Detect which cell encompasses the target text, then output its [X, Y] center coordinate. 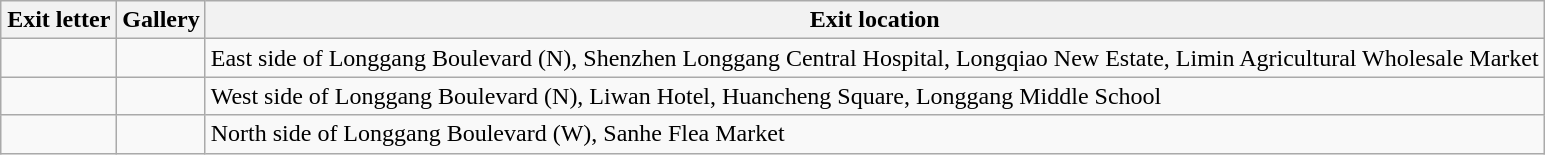
Gallery [161, 20]
West side of Longgang Boulevard (N), Liwan Hotel, Huancheng Square, Longgang Middle School [874, 96]
North side of Longgang Boulevard (W), Sanhe Flea Market [874, 134]
Exit letter [59, 20]
East side of Longgang Boulevard (N), Shenzhen Longgang Central Hospital, Longqiao New Estate, Limin Agricultural Wholesale Market [874, 58]
Exit location [874, 20]
